For the text-containing cell, return its midpoint in (x, y) coordinate format. 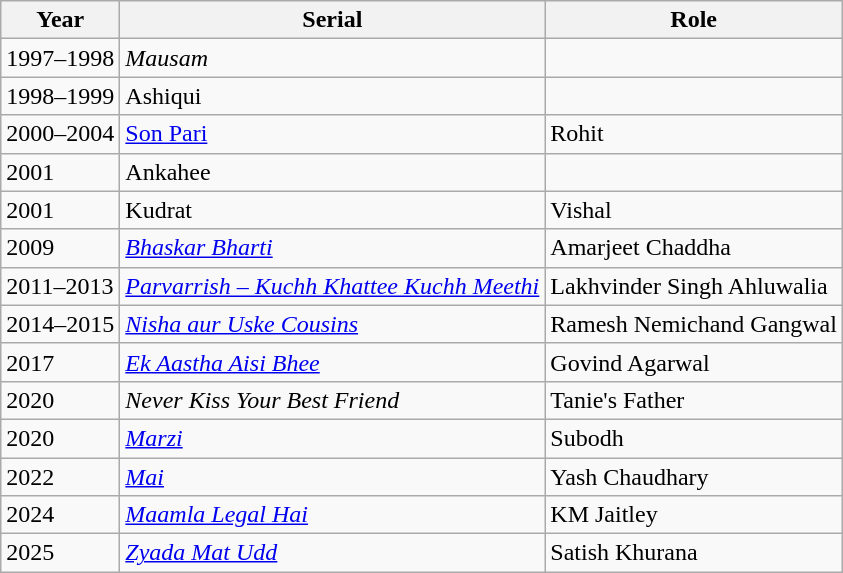
Nisha aur Uske Cousins (332, 324)
Yash Chaudhary (694, 477)
Satish Khurana (694, 553)
Subodh (694, 438)
2014–2015 (60, 324)
2011–2013 (60, 286)
Kudrat (332, 210)
Maamla Legal Hai (332, 515)
1997–1998 (60, 58)
2022 (60, 477)
Ankahee (332, 172)
Year (60, 20)
Mai (332, 477)
Vishal (694, 210)
Ashiqui (332, 96)
KM Jaitley (694, 515)
Serial (332, 20)
Tanie's Father (694, 400)
Ramesh Nemichand Gangwal (694, 324)
Govind Agarwal (694, 362)
Marzi (332, 438)
1998–1999 (60, 96)
Never Kiss Your Best Friend (332, 400)
2017 (60, 362)
Rohit (694, 134)
Ek Aastha Aisi Bhee (332, 362)
Zyada Mat Udd (332, 553)
Son Pari (332, 134)
2000–2004 (60, 134)
Amarjeet Chaddha (694, 248)
Mausam (332, 58)
Parvarrish – Kuchh Khattee Kuchh Meethi (332, 286)
Lakhvinder Singh Ahluwalia (694, 286)
2009 (60, 248)
2024 (60, 515)
2025 (60, 553)
Role (694, 20)
Bhaskar Bharti (332, 248)
